Search for the cell housing the specified text and yield its [x, y] center coordinate. 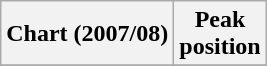
Chart (2007/08) [88, 34]
Peakposition [220, 34]
